Return (x, y) of the center of cell containing provided text 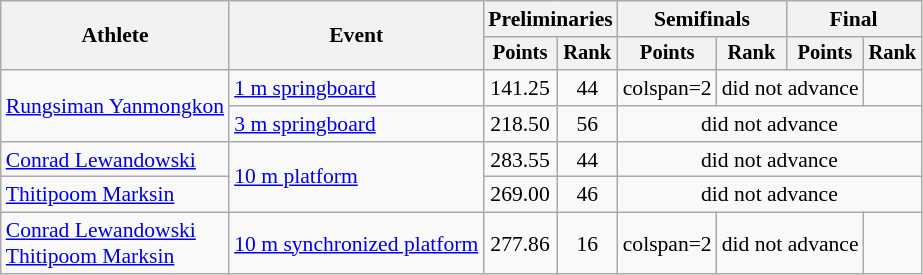
Thitipoom Marksin (115, 195)
16 (588, 244)
10 m synchronized platform (356, 244)
Event (356, 36)
269.00 (520, 195)
Athlete (115, 36)
277.86 (520, 244)
46 (588, 195)
141.25 (520, 88)
3 m springboard (356, 124)
56 (588, 124)
Rungsiman Yanmongkon (115, 106)
Conrad LewandowskiThitipoom Marksin (115, 244)
10 m platform (356, 178)
1 m springboard (356, 88)
Conrad Lewandowski (115, 160)
Preliminaries (550, 19)
Semifinals (702, 19)
218.50 (520, 124)
283.55 (520, 160)
Final (854, 19)
